Capture the cell that displays the provided text and extract its [X, Y] central coordinate. 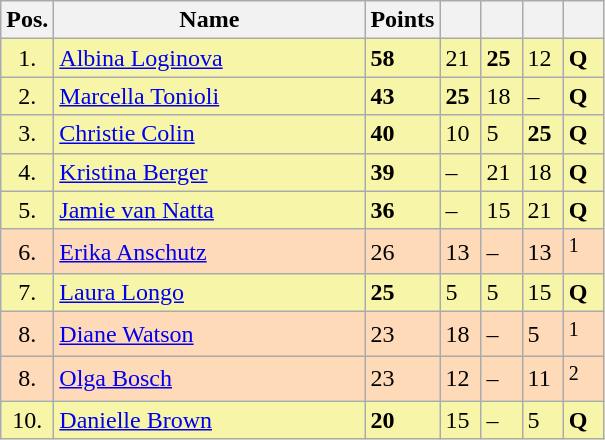
58 [402, 58]
Danielle Brown [210, 420]
4. [28, 172]
43 [402, 96]
20 [402, 420]
40 [402, 134]
39 [402, 172]
7. [28, 293]
Kristina Berger [210, 172]
2 [584, 378]
Albina Loginova [210, 58]
26 [402, 252]
6. [28, 252]
2. [28, 96]
Christie Colin [210, 134]
Points [402, 20]
Pos. [28, 20]
Diane Watson [210, 334]
Laura Longo [210, 293]
36 [402, 210]
1. [28, 58]
5. [28, 210]
Olga Bosch [210, 378]
Name [210, 20]
Marcella Tonioli [210, 96]
11 [542, 378]
Erika Anschutz [210, 252]
10 [460, 134]
3. [28, 134]
Jamie van Natta [210, 210]
10. [28, 420]
